From the cell containing the given text, extract its center point as [X, Y] coordinate. 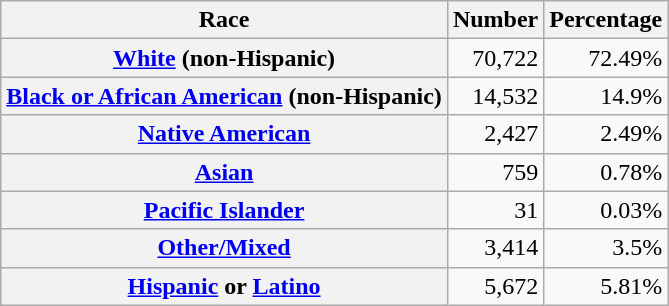
70,722 [495, 58]
0.03% [606, 210]
2,427 [495, 134]
5.81% [606, 286]
Hispanic or Latino [224, 286]
72.49% [606, 58]
White (non-Hispanic) [224, 58]
Number [495, 20]
14,532 [495, 96]
0.78% [606, 172]
Percentage [606, 20]
Asian [224, 172]
14.9% [606, 96]
2.49% [606, 134]
3.5% [606, 248]
3,414 [495, 248]
Other/Mixed [224, 248]
759 [495, 172]
31 [495, 210]
Black or African American (non-Hispanic) [224, 96]
Race [224, 20]
Pacific Islander [224, 210]
5,672 [495, 286]
Native American [224, 134]
